Scan for the cell matching the given text and deliver its [X, Y] coordinate at center. 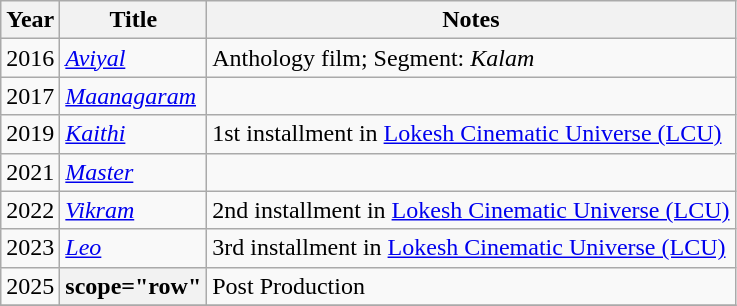
2nd installment in Lokesh Cinematic Universe (LCU) [471, 210]
Title [134, 20]
2021 [30, 172]
Year [30, 20]
2023 [30, 248]
2016 [30, 58]
Kaithi [134, 134]
3rd installment in Lokesh Cinematic Universe (LCU) [471, 248]
Anthology film; Segment: Kalam [471, 58]
2019 [30, 134]
scope="row" [134, 286]
2025 [30, 286]
Notes [471, 20]
Maanagaram [134, 96]
Post Production [471, 286]
Vikram [134, 210]
Master [134, 172]
Leo [134, 248]
Aviyal [134, 58]
2022 [30, 210]
1st installment in Lokesh Cinematic Universe (LCU) [471, 134]
2017 [30, 96]
